Search for the cell housing the specified text and yield its (x, y) center coordinate. 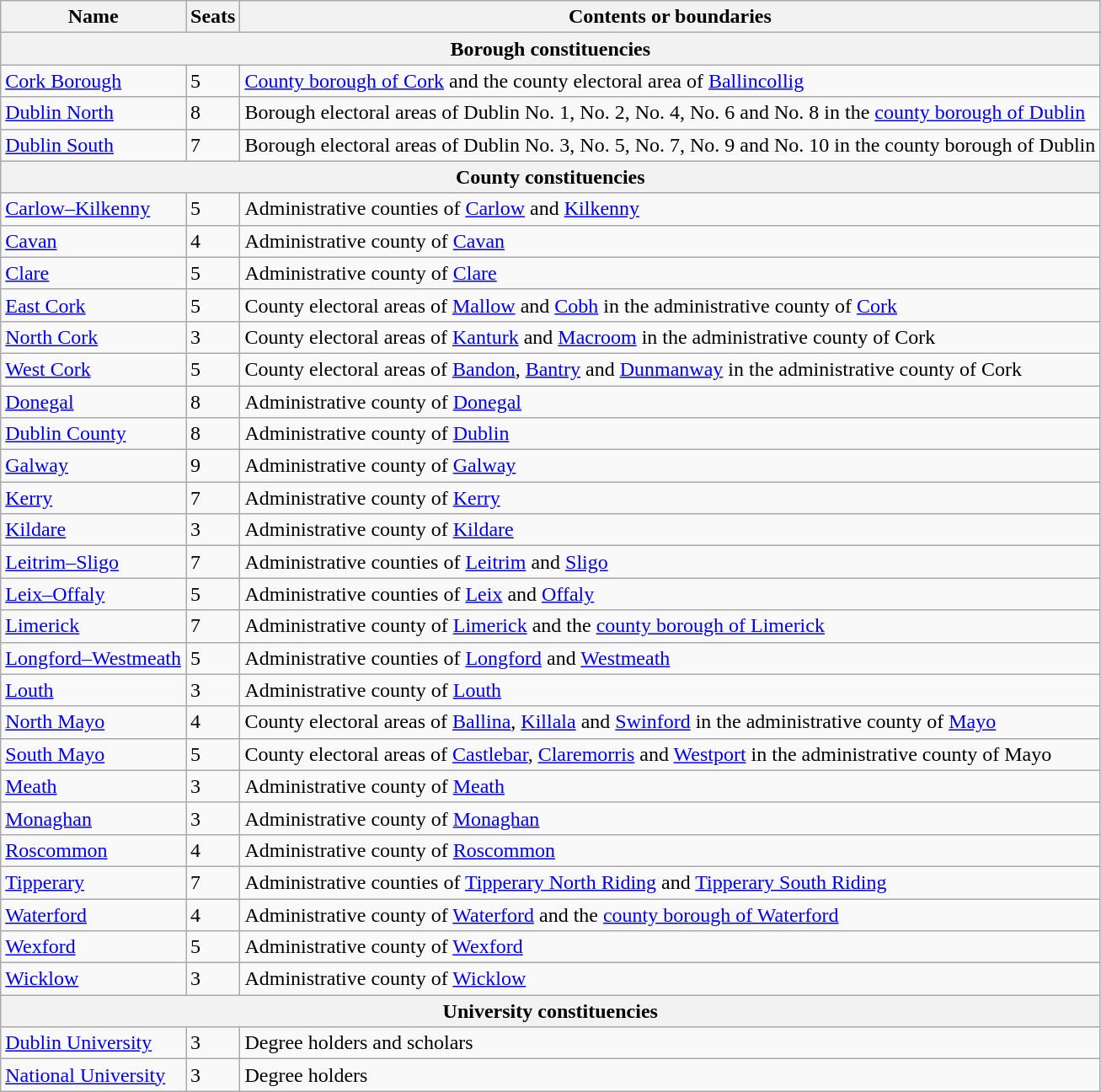
Seats (212, 17)
Contents or boundaries (671, 17)
National University (94, 1075)
County electoral areas of Kanturk and Macroom in the administrative county of Cork (671, 337)
Donegal (94, 402)
Administrative county of Dublin (671, 434)
Administrative county of Clare (671, 273)
Administrative county of Louth (671, 690)
County electoral areas of Bandon, Bantry and Dunmanway in the administrative county of Cork (671, 369)
Administrative county of Kerry (671, 498)
Monaghan (94, 818)
County electoral areas of Castlebar, Claremorris and Westport in the administrative county of Mayo (671, 754)
Administrative counties of Leix and Offaly (671, 594)
Roscommon (94, 850)
Administrative county of Limerick and the county borough of Limerick (671, 626)
Degree holders (671, 1075)
Administrative counties of Longford and Westmeath (671, 658)
Dublin University (94, 1043)
Wicklow (94, 979)
Administrative county of Kildare (671, 530)
Leix–Offaly (94, 594)
Meath (94, 786)
South Mayo (94, 754)
County electoral areas of Mallow and Cobh in the administrative county of Cork (671, 305)
Limerick (94, 626)
Administrative county of Cavan (671, 241)
North Cork (94, 337)
Waterford (94, 914)
Administrative county of Monaghan (671, 818)
Administrative county of Wexford (671, 947)
Dublin North (94, 113)
County electoral areas of Ballina, Killala and Swinford in the administrative county of Mayo (671, 722)
Borough constituencies (551, 49)
Wexford (94, 947)
Administrative county of Roscommon (671, 850)
9 (212, 466)
Administrative counties of Carlow and Kilkenny (671, 209)
Administrative county of Galway (671, 466)
Tipperary (94, 882)
Kerry (94, 498)
Leitrim–Sligo (94, 562)
Carlow–Kilkenny (94, 209)
West Cork (94, 369)
Clare (94, 273)
Cavan (94, 241)
Louth (94, 690)
County constituencies (551, 177)
Galway (94, 466)
County borough of Cork and the county electoral area of Ballincollig (671, 81)
Administrative county of Waterford and the county borough of Waterford (671, 914)
Administrative counties of Leitrim and Sligo (671, 562)
Longford–Westmeath (94, 658)
Administrative counties of Tipperary North Riding and Tipperary South Riding (671, 882)
North Mayo (94, 722)
Dublin South (94, 145)
Borough electoral areas of Dublin No. 3, No. 5, No. 7, No. 9 and No. 10 in the county borough of Dublin (671, 145)
East Cork (94, 305)
Administrative county of Meath (671, 786)
Borough electoral areas of Dublin No. 1, No. 2, No. 4, No. 6 and No. 8 in the county borough of Dublin (671, 113)
Degree holders and scholars (671, 1043)
Administrative county of Wicklow (671, 979)
Cork Borough (94, 81)
Kildare (94, 530)
Name (94, 17)
Dublin County (94, 434)
Administrative county of Donegal (671, 402)
University constituencies (551, 1011)
